From the cell containing the given text, extract its center point as [X, Y] coordinate. 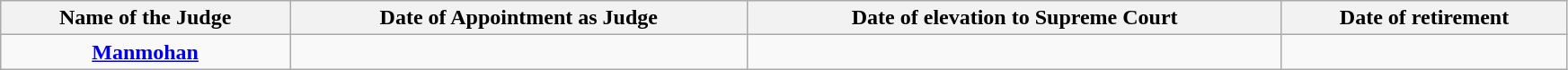
Date of retirement [1423, 18]
Manmohan [146, 52]
Date of Appointment as Judge [519, 18]
Name of the Judge [146, 18]
Date of elevation to Supreme Court [1014, 18]
